Detect which cell encompasses the target text, then output its (X, Y) center coordinate. 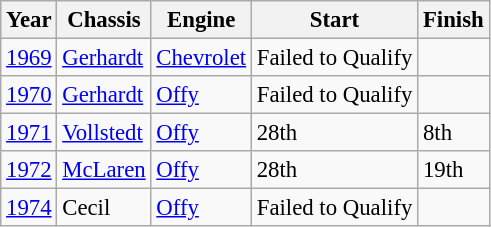
Start (334, 20)
McLaren (104, 170)
Finish (454, 20)
8th (454, 133)
Chassis (104, 20)
19th (454, 170)
1971 (29, 133)
Chevrolet (201, 58)
Vollstedt (104, 133)
1970 (29, 95)
Cecil (104, 208)
1974 (29, 208)
Year (29, 20)
Engine (201, 20)
1972 (29, 170)
1969 (29, 58)
